Return [x, y] of the center of cell containing provided text 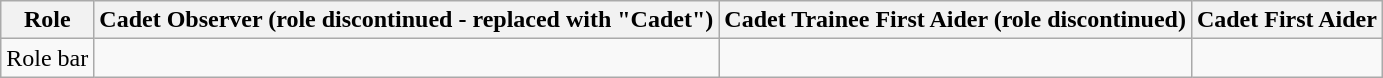
Cadet Trainee First Aider (role discontinued) [956, 20]
Role bar [48, 58]
Cadet First Aider [1286, 20]
Cadet Observer (role discontinued - replaced with "Cadet") [406, 20]
Role [48, 20]
